Determine the (X, Y) coordinate at the center of the cell enclosing the given text.  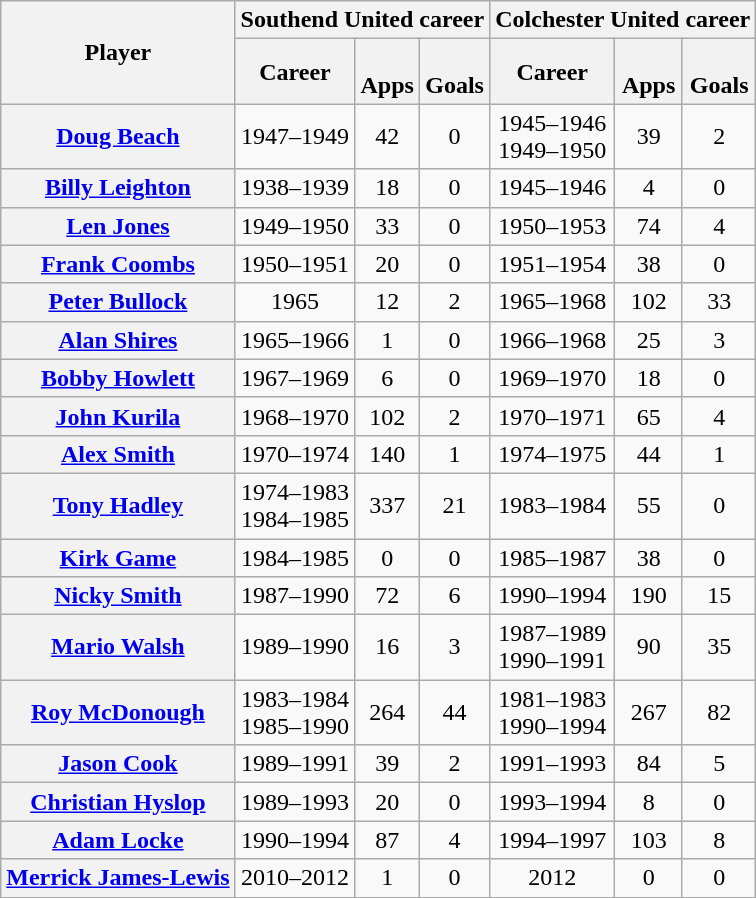
Bobby Howlett (118, 378)
1950–1951 (295, 264)
John Kurila (118, 416)
1947–1949 (295, 136)
15 (718, 596)
1989–1993 (295, 802)
264 (388, 712)
1970–1971 (552, 416)
1965–1968 (552, 302)
337 (388, 506)
1994–1997 (552, 840)
21 (455, 506)
42 (388, 136)
Roy McDonough (118, 712)
1967–1969 (295, 378)
Peter Bullock (118, 302)
1991–1993 (552, 764)
12 (388, 302)
1965–1966 (295, 340)
1968–1970 (295, 416)
1945–19461949–1950 (552, 136)
Player (118, 52)
16 (388, 648)
35 (718, 648)
Nicky Smith (118, 596)
55 (649, 506)
1945–1946 (552, 188)
2010–2012 (295, 878)
Doug Beach (118, 136)
1949–1950 (295, 226)
1950–1953 (552, 226)
65 (649, 416)
74 (649, 226)
1989–1990 (295, 648)
84 (649, 764)
Colchester United career (623, 20)
Alan Shires (118, 340)
Kirk Game (118, 557)
2012 (552, 878)
Alex Smith (118, 454)
1987–19891990–1991 (552, 648)
1969–1970 (552, 378)
Frank Coombs (118, 264)
103 (649, 840)
5 (718, 764)
Christian Hyslop (118, 802)
1981–19831990–1994 (552, 712)
1970–1974 (295, 454)
1989–1991 (295, 764)
1987–1990 (295, 596)
1985–1987 (552, 557)
90 (649, 648)
1983–19841985–1990 (295, 712)
Adam Locke (118, 840)
1951–1954 (552, 264)
Merrick James-Lewis (118, 878)
72 (388, 596)
1965 (295, 302)
1984–1985 (295, 557)
Mario Walsh (118, 648)
25 (649, 340)
Tony Hadley (118, 506)
140 (388, 454)
Len Jones (118, 226)
Jason Cook (118, 764)
267 (649, 712)
1974–1975 (552, 454)
1966–1968 (552, 340)
1983–1984 (552, 506)
190 (649, 596)
1938–1939 (295, 188)
87 (388, 840)
82 (718, 712)
1993–1994 (552, 802)
Southend United career (362, 20)
1974–19831984–1985 (295, 506)
Billy Leighton (118, 188)
